Scan for the cell matching the given text and deliver its (X, Y) coordinate at center. 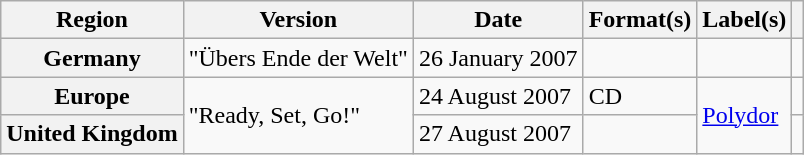
CD (640, 96)
Polydor (744, 115)
Europe (92, 96)
Germany (92, 58)
Date (498, 20)
Format(s) (640, 20)
Label(s) (744, 20)
24 August 2007 (498, 96)
"Übers Ende der Welt" (298, 58)
United Kingdom (92, 134)
Region (92, 20)
Version (298, 20)
27 August 2007 (498, 134)
26 January 2007 (498, 58)
"Ready, Set, Go!" (298, 115)
